Find where the given text appears and provide that cell's center as [X, Y] coordinate. 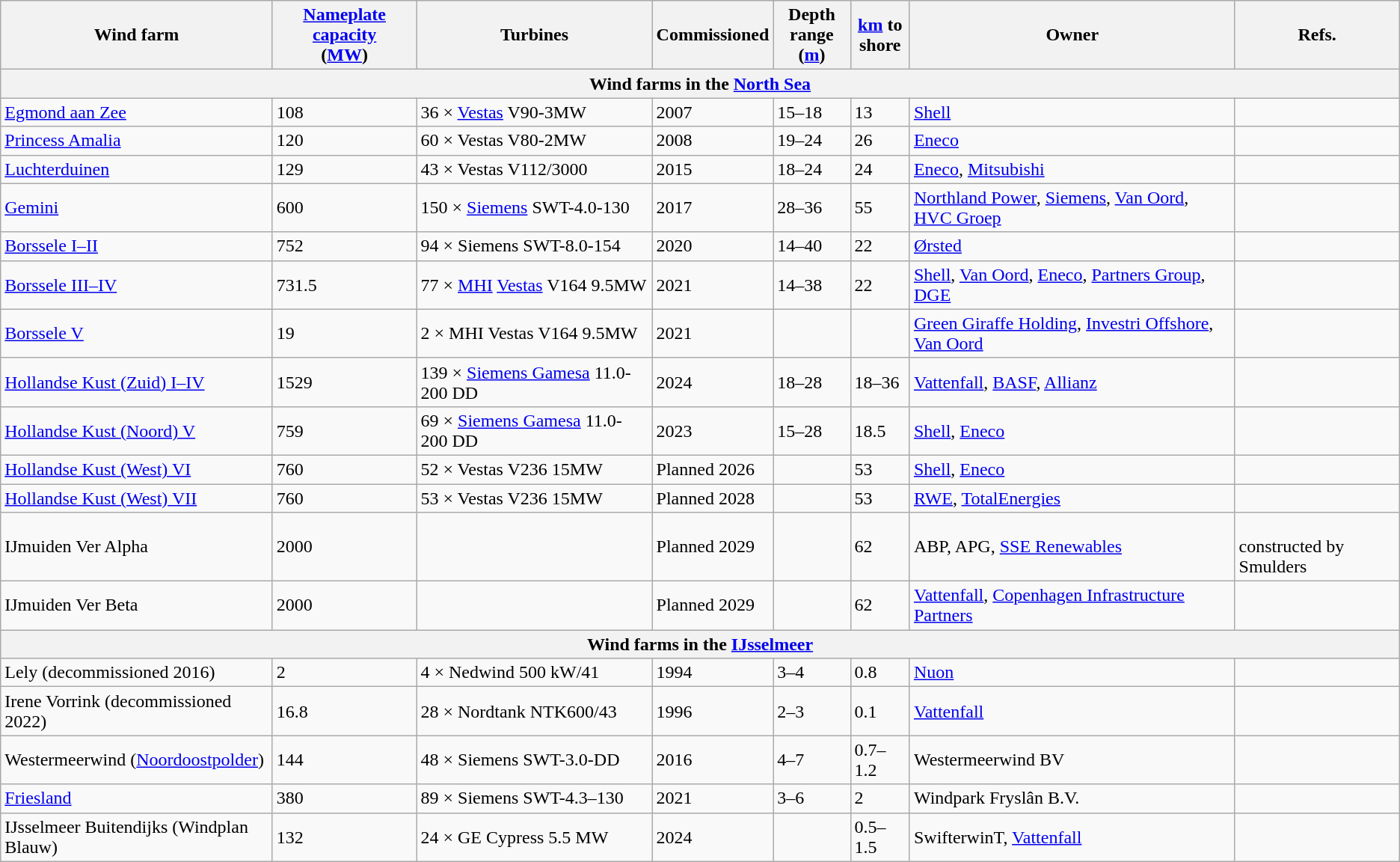
Windpark Fryslân B.V. [1072, 798]
Hollandse Kust (West) VII [137, 498]
0.7–1.2 [879, 760]
Vattenfall [1072, 711]
2–3 [812, 711]
16.8 [344, 711]
3–4 [812, 673]
Wind farm [137, 35]
Luchterduinen [137, 169]
120 [344, 141]
4 × Nedwind 500 kW/41 [534, 673]
Planned 2028 [713, 498]
26 [879, 141]
Hollandse Kust (West) VI [137, 469]
129 [344, 169]
Refs. [1317, 35]
752 [344, 246]
0.1 [879, 711]
Princess Amalia [137, 141]
Green Giraffe Holding, Investri Offshore, Van Oord [1072, 334]
Shell [1072, 112]
144 [344, 760]
Turbines [534, 35]
24 × GE Cypress 5.5 MW [534, 837]
18–28 [812, 382]
55 [879, 208]
14–40 [812, 246]
2020 [713, 246]
132 [344, 837]
Borssele III–IV [137, 284]
48 × Siemens SWT-3.0-DD [534, 760]
53 × Vestas V236 15MW [534, 498]
Commissioned [713, 35]
Nameplate capacity (MW) [344, 35]
IJmuiden Ver Alpha [137, 547]
2016 [713, 760]
Ørsted [1072, 246]
150 × Siemens SWT-4.0-130 [534, 208]
2023 [713, 431]
Borssele I–II [137, 246]
Hollandse Kust (Zuid) I–IV [137, 382]
Lely (decommissioned 2016) [137, 673]
600 [344, 208]
52 × Vestas V236 15MW [534, 469]
1529 [344, 382]
2 × MHI Vestas V164 9.5MW [534, 334]
2008 [713, 141]
2017 [713, 208]
28–36 [812, 208]
Eneco [1072, 141]
139 × Siemens Gamesa 11.0-200 DD [534, 382]
RWE, TotalEnergies [1072, 498]
77 × MHI Vestas V164 9.5MW [534, 284]
Northland Power, Siemens, Van Oord, HVC Groep [1072, 208]
ABP, APG, SSE Renewables [1072, 547]
Egmond aan Zee [137, 112]
2007 [713, 112]
IJmuiden Ver Beta [137, 606]
69 × Siemens Gamesa 11.0-200 DD [534, 431]
731.5 [344, 284]
380 [344, 798]
Wind farms in the North Sea [700, 84]
Borssele V [137, 334]
constructed by Smulders [1317, 547]
2015 [713, 169]
Irene Vorrink (decommissioned 2022) [137, 711]
Westermeerwind BV [1072, 760]
19–24 [812, 141]
15–18 [812, 112]
Westermeerwind (Noordoostpolder) [137, 760]
3–6 [812, 798]
4–7 [812, 760]
18–36 [879, 382]
13 [879, 112]
Planned 2026 [713, 469]
18.5 [879, 431]
Gemini [137, 208]
Nuon [1072, 673]
15–28 [812, 431]
IJsselmeer Buitendijks (Windplan Blauw) [137, 837]
94 × Siemens SWT-8.0-154 [534, 246]
Vattenfall, Copenhagen Infrastructure Partners [1072, 606]
24 [879, 169]
SwifterwinT, Vattenfall [1072, 837]
Depthrange (m) [812, 35]
Owner [1072, 35]
Eneco, Mitsubishi [1072, 169]
43 × Vestas V112/3000 [534, 169]
89 × Siemens SWT-4.3–130 [534, 798]
Hollandse Kust (Noord) V [137, 431]
km toshore [879, 35]
36 × Vestas V90-3MW [534, 112]
1996 [713, 711]
759 [344, 431]
108 [344, 112]
1994 [713, 673]
Vattenfall, BASF, Allianz [1072, 382]
Wind farms in the IJsselmeer [700, 644]
19 [344, 334]
0.5–1.5 [879, 837]
18–24 [812, 169]
28 × Nordtank NTK600/43 [534, 711]
Friesland [137, 798]
60 × Vestas V80-2MW [534, 141]
14–38 [812, 284]
0.8 [879, 673]
Shell, Van Oord, Eneco, Partners Group, DGE [1072, 284]
